Pinpoint the cell where the given text exists, returning its [x, y] midpoint coordinate. 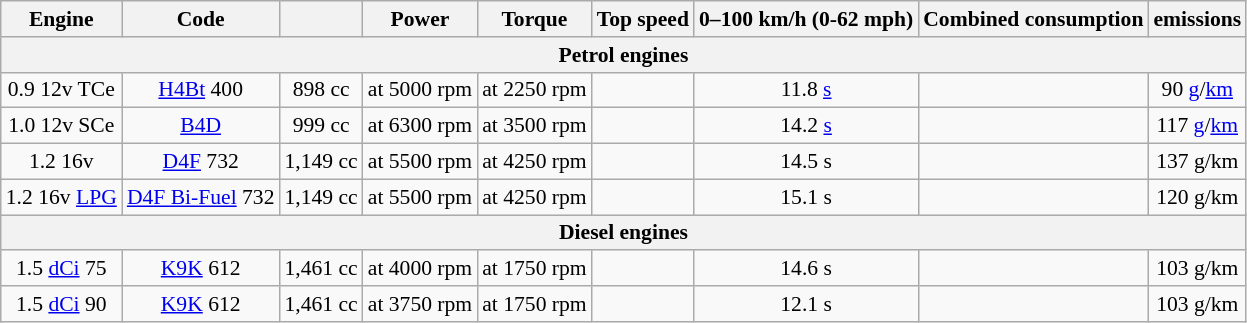
at 6300 rpm [420, 126]
Combined consumption [1033, 19]
1.0 12v SCe [62, 126]
1.5 dCi 90 [62, 304]
137 g/km [1197, 162]
Torque [534, 19]
Power [420, 19]
emissions [1197, 19]
15.1 s [806, 197]
at 3750 rpm [420, 304]
at 3500 rpm [534, 126]
at 4000 rpm [420, 269]
117 g/km [1197, 126]
120 g/km [1197, 197]
at 2250 rpm [534, 90]
12.1 s [806, 304]
90 g/km [1197, 90]
999 cc [320, 126]
B4D [201, 126]
D4F Bi-Fuel 732 [201, 197]
at 5000 rpm [420, 90]
D4F 732 [201, 162]
0–100 km/h (0-62 mph) [806, 19]
898 cc [320, 90]
11.8 s [806, 90]
1.5 dCi 75 [62, 269]
1.2 16v LPG [62, 197]
Petrol engines [624, 55]
0.9 12v TCe [62, 90]
14.5 s [806, 162]
Diesel engines [624, 233]
Engine [62, 19]
1.2 16v [62, 162]
H4Bt 400 [201, 90]
Top speed [643, 19]
14.2 s [806, 126]
Code [201, 19]
14.6 s [806, 269]
